Find where the given text appears and provide that cell's center as (x, y) coordinate. 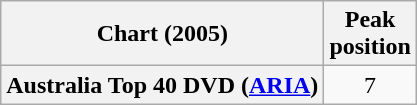
Chart (2005) (162, 34)
Peakposition (370, 34)
Australia Top 40 DVD (ARIA) (162, 85)
7 (370, 85)
